Determine the [X, Y] coordinate at the center of the cell enclosing the given text.  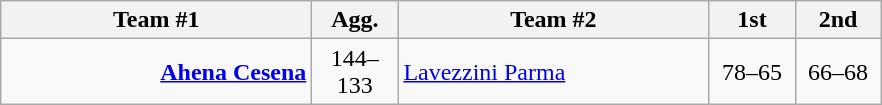
Team #1 [156, 20]
Ahena Cesena [156, 72]
144–133 [355, 72]
66–68 [838, 72]
78–65 [752, 72]
1st [752, 20]
Lavezzini Parma [554, 72]
Team #2 [554, 20]
2nd [838, 20]
Agg. [355, 20]
